Determine the [X, Y] coordinate at the center of the cell enclosing the given text.  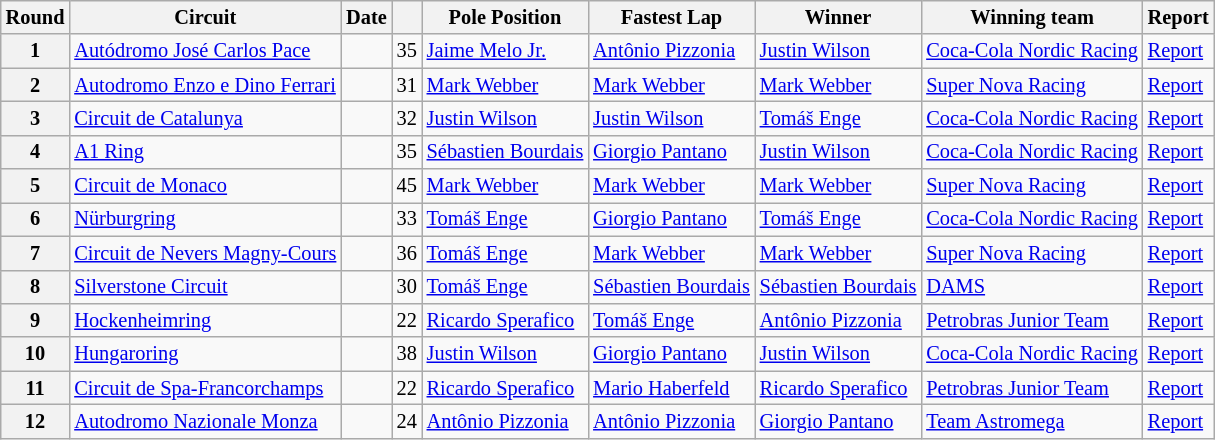
Hungaroring [205, 354]
5 [36, 186]
Autodromo Nazionale Monza [205, 421]
Hockenheimring [205, 320]
Circuit [205, 17]
30 [407, 287]
2 [36, 85]
Winner [838, 17]
36 [407, 253]
7 [36, 253]
A1 Ring [205, 152]
Circuit de Monaco [205, 186]
6 [36, 219]
Circuit de Catalunya [205, 118]
Autódromo José Carlos Pace [205, 51]
10 [36, 354]
8 [36, 287]
Round [36, 17]
45 [407, 186]
3 [36, 118]
33 [407, 219]
9 [36, 320]
24 [407, 421]
Fastest Lap [672, 17]
Circuit de Nevers Magny-Cours [205, 253]
Silverstone Circuit [205, 287]
Mario Haberfeld [672, 388]
Circuit de Spa-Francorchamps [205, 388]
12 [36, 421]
Winning team [1032, 17]
Jaime Melo Jr. [506, 51]
32 [407, 118]
Date [366, 17]
11 [36, 388]
38 [407, 354]
31 [407, 85]
4 [36, 152]
DAMS [1032, 287]
Team Astromega [1032, 421]
Autodromo Enzo e Dino Ferrari [205, 85]
Nürburgring [205, 219]
1 [36, 51]
Pole Position [506, 17]
